Output the (x, y) coordinate of the center of the cell containing the given text.  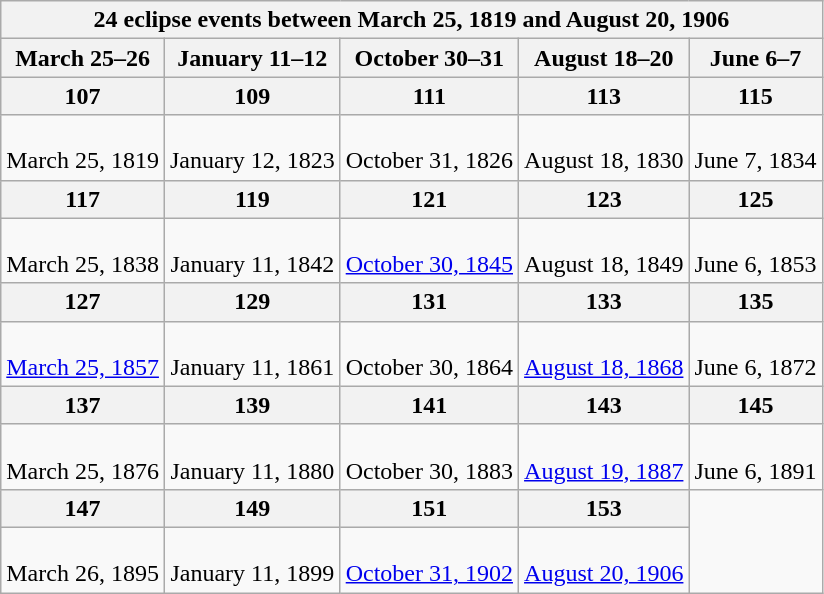
January 11, 1899 (252, 560)
January 11, 1880 (252, 456)
June 6, 1872 (756, 354)
March 25, 1857 (83, 354)
October 31, 1826 (429, 148)
143 (604, 405)
October 30, 1864 (429, 354)
125 (756, 199)
151 (429, 508)
August 18–20 (604, 58)
135 (756, 302)
October 30, 1883 (429, 456)
October 31, 1902 (429, 560)
January 11, 1861 (252, 354)
123 (604, 199)
August 18, 1830 (604, 148)
131 (429, 302)
August 19, 1887 (604, 456)
March 25, 1876 (83, 456)
June 6, 1891 (756, 456)
127 (83, 302)
133 (604, 302)
June 7, 1834 (756, 148)
January 12, 1823 (252, 148)
March 25, 1838 (83, 250)
149 (252, 508)
117 (83, 199)
October 30–31 (429, 58)
141 (429, 405)
145 (756, 405)
113 (604, 96)
October 30, 1845 (429, 250)
137 (83, 405)
August 18, 1849 (604, 250)
139 (252, 405)
107 (83, 96)
January 11, 1842 (252, 250)
119 (252, 199)
June 6, 1853 (756, 250)
111 (429, 96)
June 6–7 (756, 58)
129 (252, 302)
109 (252, 96)
March 26, 1895 (83, 560)
March 25–26 (83, 58)
August 20, 1906 (604, 560)
147 (83, 508)
121 (429, 199)
March 25, 1819 (83, 148)
August 18, 1868 (604, 354)
24 eclipse events between March 25, 1819 and August 20, 1906 (412, 20)
January 11–12 (252, 58)
153 (604, 508)
115 (756, 96)
